Pinpoint the cell where the given text exists, returning its [x, y] midpoint coordinate. 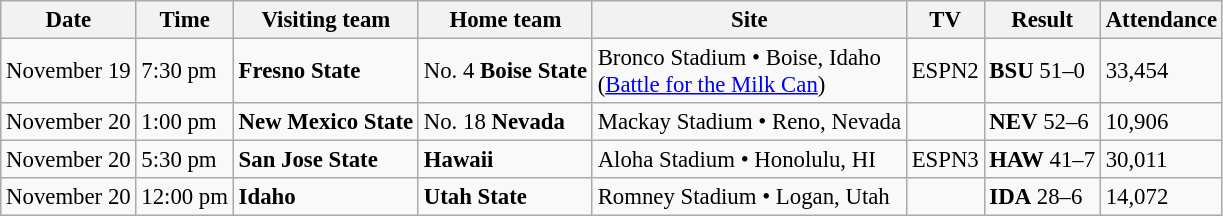
BSU 51–0 [1042, 72]
10,906 [1161, 122]
No. 18 Nevada [505, 122]
Utah State [505, 197]
1:00 pm [184, 122]
5:30 pm [184, 160]
7:30 pm [184, 72]
Home team [505, 20]
12:00 pm [184, 197]
Fresno State [326, 72]
New Mexico State [326, 122]
San Jose State [326, 160]
Time [184, 20]
Hawaii [505, 160]
Romney Stadium • Logan, Utah [749, 197]
Site [749, 20]
HAW 41–7 [1042, 160]
Bronco Stadium • Boise, Idaho (Battle for the Milk Can) [749, 72]
ESPN3 [945, 160]
IDA 28–6 [1042, 197]
Result [1042, 20]
Attendance [1161, 20]
NEV 52–6 [1042, 122]
November 19 [68, 72]
ESPN2 [945, 72]
Mackay Stadium • Reno, Nevada [749, 122]
Visiting team [326, 20]
TV [945, 20]
33,454 [1161, 72]
Idaho [326, 197]
14,072 [1161, 197]
30,011 [1161, 160]
No. 4 Boise State [505, 72]
Aloha Stadium • Honolulu, HI [749, 160]
Date [68, 20]
